Detect which cell encompasses the target text, then output its (x, y) center coordinate. 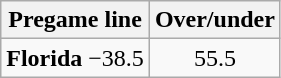
Florida −38.5 (76, 58)
Over/under (214, 20)
55.5 (214, 58)
Pregame line (76, 20)
